From the cell containing the given text, extract its center point as (x, y) coordinate. 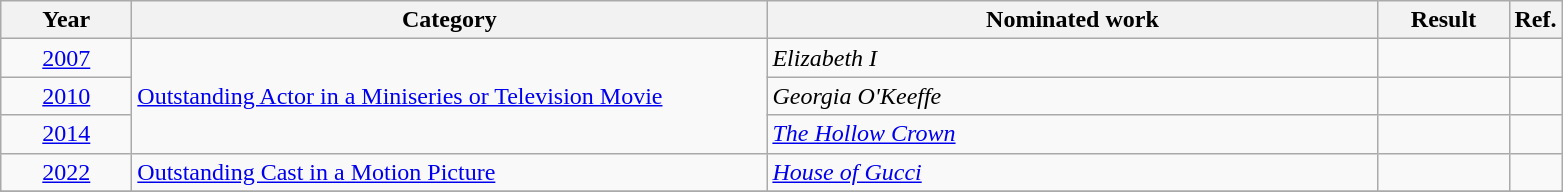
Outstanding Actor in a Miniseries or Television Movie (450, 96)
Nominated work (1072, 20)
Outstanding Cast in a Motion Picture (450, 172)
2010 (66, 96)
Year (66, 20)
2022 (66, 172)
Category (450, 20)
2007 (66, 58)
House of Gucci (1072, 172)
The Hollow Crown (1072, 134)
Result (1444, 20)
Ref. (1536, 20)
2014 (66, 134)
Georgia O'Keeffe (1072, 96)
Elizabeth I (1072, 58)
